Determine the (x, y) coordinate at the center of the cell enclosing the given text.  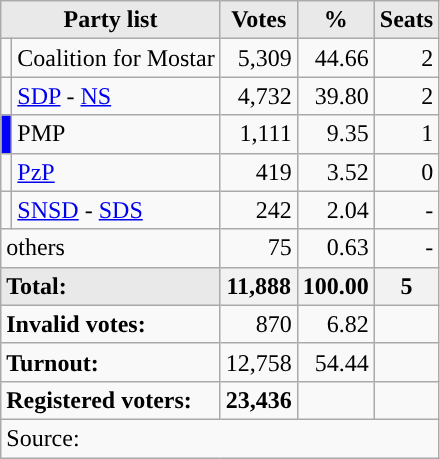
242 (258, 210)
PMP (116, 134)
4,732 (258, 96)
419 (258, 172)
1 (406, 134)
3.52 (336, 172)
0.63 (336, 248)
Party list (110, 20)
2.04 (336, 210)
Total: (110, 286)
0 (406, 172)
Turnout: (110, 362)
6.82 (336, 324)
870 (258, 324)
Votes (258, 20)
11,888 (258, 286)
1,111 (258, 134)
23,436 (258, 400)
SNSD - SDS (116, 210)
44.66 (336, 58)
Invalid votes: (110, 324)
5 (406, 286)
PzP (116, 172)
% (336, 20)
SDP - NS (116, 96)
Seats (406, 20)
Coalition for Mostar (116, 58)
Source: (220, 438)
39.80 (336, 96)
12,758 (258, 362)
9.35 (336, 134)
54.44 (336, 362)
others (110, 248)
Registered voters: (110, 400)
5,309 (258, 58)
100.00 (336, 286)
75 (258, 248)
